Capture the cell that displays the provided text and extract its [x, y] central coordinate. 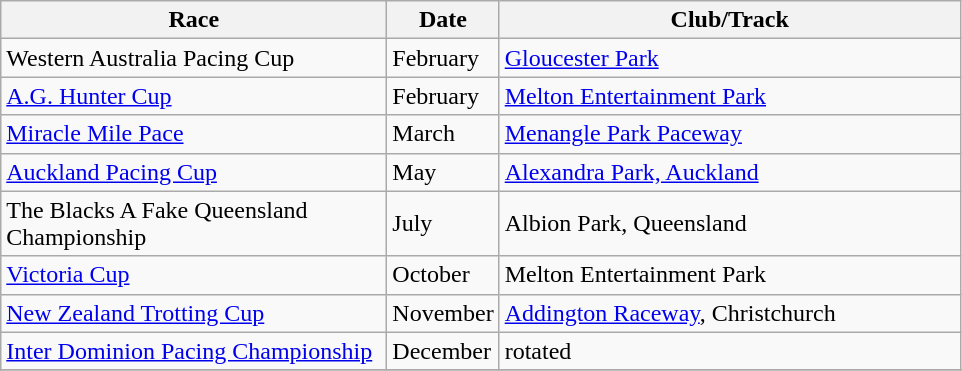
November [443, 313]
Western Australia Pacing Cup [194, 58]
May [443, 172]
July [443, 224]
Inter Dominion Pacing Championship [194, 351]
Victoria Cup [194, 275]
Miracle Mile Pace [194, 134]
Auckland Pacing Cup [194, 172]
March [443, 134]
December [443, 351]
Alexandra Park, Auckland [730, 172]
Menangle Park Paceway [730, 134]
rotated [730, 351]
A.G. Hunter Cup [194, 96]
Date [443, 20]
Albion Park, Queensland [730, 224]
Gloucester Park [730, 58]
Club/Track [730, 20]
Addington Raceway, Christchurch [730, 313]
New Zealand Trotting Cup [194, 313]
October [443, 275]
Race [194, 20]
The Blacks A Fake Queensland Championship [194, 224]
